Return the [X, Y] coordinate for the center point of the cell that contains the specified text.  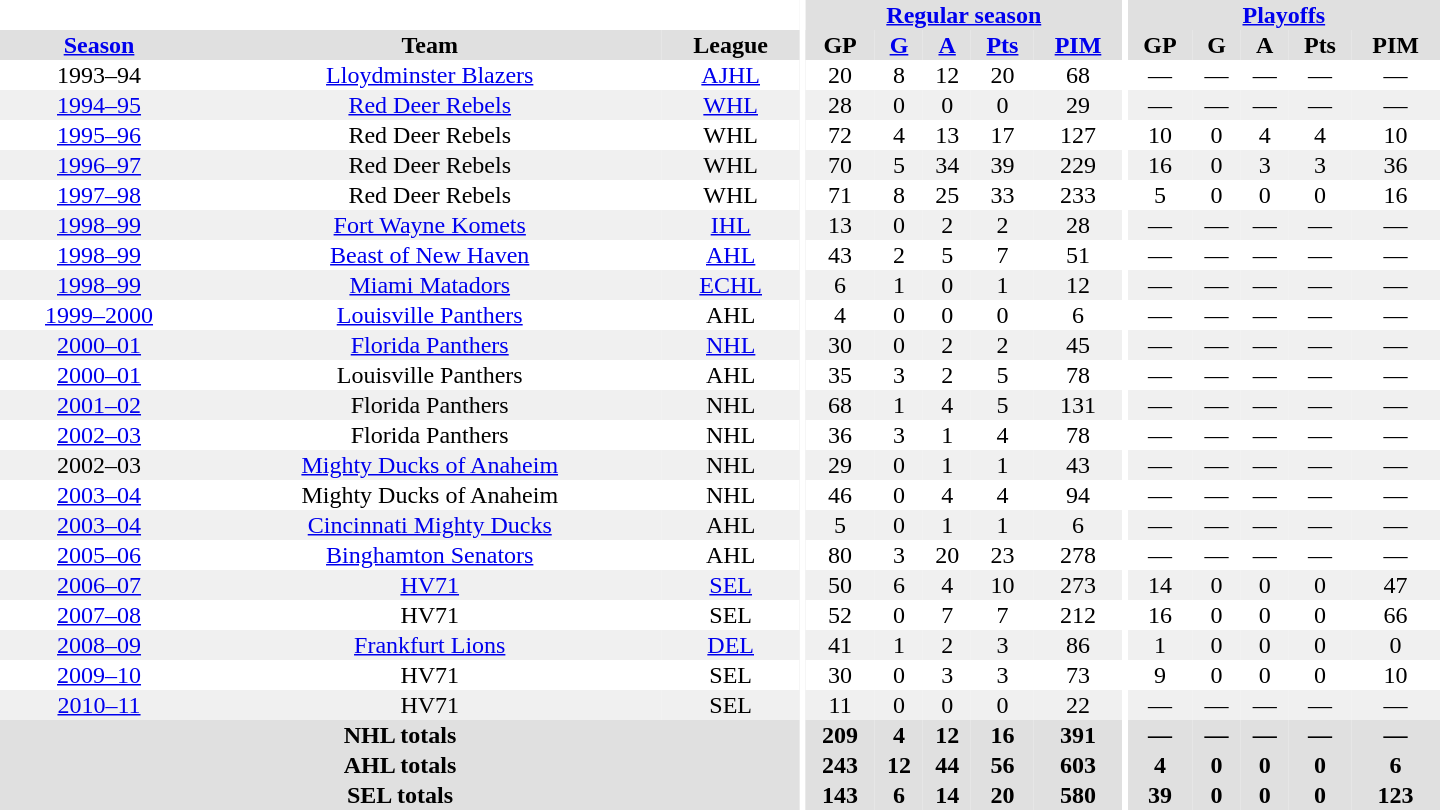
47 [1396, 585]
229 [1078, 165]
1994–95 [99, 105]
Frankfurt Lions [430, 645]
AHL totals [400, 765]
273 [1078, 585]
52 [840, 615]
Cincinnati Mighty Ducks [430, 525]
35 [840, 375]
NHL totals [400, 735]
23 [1002, 555]
45 [1078, 345]
2008–09 [99, 645]
278 [1078, 555]
56 [1002, 765]
71 [840, 195]
DEL [730, 645]
233 [1078, 195]
Playoffs [1284, 15]
17 [1002, 135]
66 [1396, 615]
2007–08 [99, 615]
2009–10 [99, 675]
580 [1078, 795]
80 [840, 555]
1993–94 [99, 75]
22 [1078, 705]
IHL [730, 225]
Beast of New Haven [430, 255]
ECHL [730, 285]
2005–06 [99, 555]
391 [1078, 735]
86 [1078, 645]
51 [1078, 255]
209 [840, 735]
25 [947, 195]
AJHL [730, 75]
SEL totals [400, 795]
Fort Wayne Komets [430, 225]
212 [1078, 615]
Season [99, 45]
Regular season [964, 15]
Miami Matadors [430, 285]
2010–11 [99, 705]
94 [1078, 495]
1997–98 [99, 195]
1999–2000 [99, 315]
34 [947, 165]
1995–96 [99, 135]
123 [1396, 795]
50 [840, 585]
131 [1078, 405]
127 [1078, 135]
2001–02 [99, 405]
Binghamton Senators [430, 555]
73 [1078, 675]
1996–97 [99, 165]
41 [840, 645]
League [730, 45]
Team [430, 45]
46 [840, 495]
70 [840, 165]
33 [1002, 195]
Lloydminster Blazers [430, 75]
2006–07 [99, 585]
44 [947, 765]
243 [840, 765]
72 [840, 135]
143 [840, 795]
9 [1160, 675]
603 [1078, 765]
11 [840, 705]
